From the cell containing the given text, extract its center point as [x, y] coordinate. 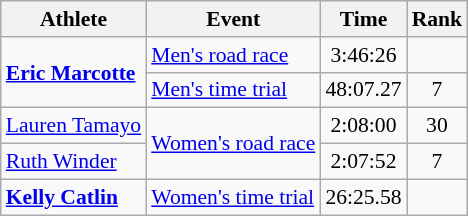
Eric Marcotte [74, 72]
Ruth Winder [74, 162]
3:46:26 [363, 55]
30 [438, 126]
2:07:52 [363, 162]
Men's road race [233, 55]
Athlete [74, 19]
48:07.27 [363, 90]
26:25.58 [363, 197]
Event [233, 19]
Women's road race [233, 144]
Kelly Catlin [74, 197]
Lauren Tamayo [74, 126]
Time [363, 19]
Women's time trial [233, 197]
Men's time trial [233, 90]
Rank [438, 19]
2:08:00 [363, 126]
